Identify which cell holds the provided text, then report its (X, Y) central coordinate. 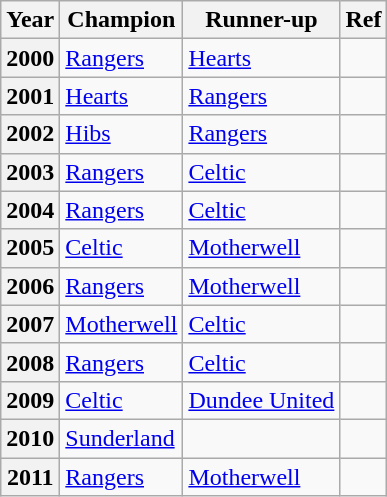
Champion (122, 20)
2002 (30, 134)
2011 (30, 477)
2000 (30, 58)
2003 (30, 172)
2004 (30, 210)
2006 (30, 286)
2001 (30, 96)
Sunderland (122, 438)
2010 (30, 438)
Year (30, 20)
2008 (30, 362)
Ref (364, 20)
Dundee United (262, 400)
Runner-up (262, 20)
2009 (30, 400)
Hibs (122, 134)
2005 (30, 248)
2007 (30, 324)
